Locate the cell with the specified text and output its [X, Y] center coordinate. 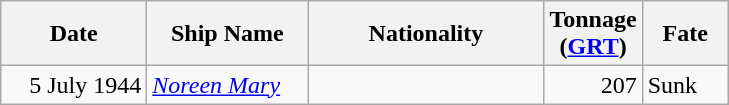
Ship Name [228, 34]
Sunk [685, 85]
Tonnage (GRT) [593, 34]
Fate [685, 34]
Date [74, 34]
Nationality [426, 34]
207 [593, 85]
5 July 1944 [74, 85]
Noreen Mary [228, 85]
